Pinpoint the cell where the given text exists, returning its [X, Y] midpoint coordinate. 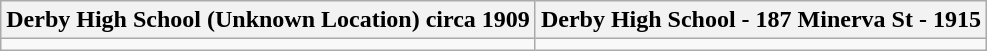
Derby High School - 187 Minerva St - 1915 [760, 20]
Derby High School (Unknown Location) circa 1909 [268, 20]
